Search for the cell housing the specified text and yield its (X, Y) center coordinate. 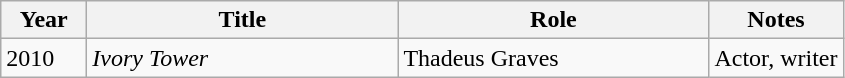
Thadeus Graves (554, 58)
Role (554, 20)
Title (242, 20)
Year (44, 20)
Notes (776, 20)
Actor, writer (776, 58)
2010 (44, 58)
Ivory Tower (242, 58)
